Provide the [X, Y] coordinate of the cell's center where the given text is located.  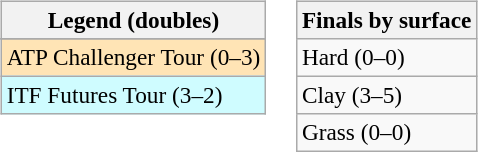
ATP Challenger Tour (0–3) [133, 57]
Grass (0–0) [387, 133]
Finals by surface [387, 20]
Clay (3–5) [387, 95]
Legend (doubles) [133, 20]
ITF Futures Tour (3–2) [133, 95]
Hard (0–0) [387, 57]
